Extract the [X, Y] coordinate from the center of the cell holding the provided text.  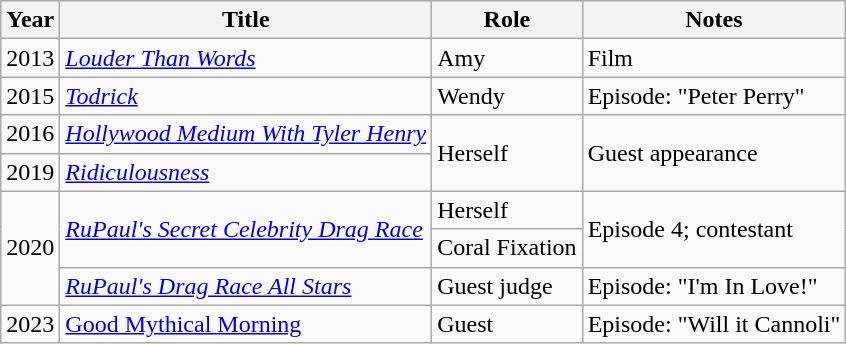
Wendy [507, 96]
Episode 4; contestant [714, 229]
Good Mythical Morning [246, 324]
Year [30, 20]
2020 [30, 248]
RuPaul's Drag Race All Stars [246, 286]
2023 [30, 324]
Episode: "Peter Perry" [714, 96]
Hollywood Medium With Tyler Henry [246, 134]
Todrick [246, 96]
Louder Than Words [246, 58]
2015 [30, 96]
Guest appearance [714, 153]
Film [714, 58]
2019 [30, 172]
Coral Fixation [507, 248]
Episode: "Will it Cannoli" [714, 324]
Amy [507, 58]
Guest judge [507, 286]
Role [507, 20]
Guest [507, 324]
RuPaul's Secret Celebrity Drag Race [246, 229]
Notes [714, 20]
Title [246, 20]
Ridiculousness [246, 172]
2013 [30, 58]
Episode: "I'm In Love!" [714, 286]
2016 [30, 134]
